Output the (X, Y) coordinate of the center of the cell containing the given text.  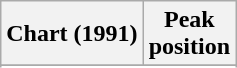
Peakposition (189, 34)
Chart (1991) (72, 34)
